Identify which cell holds the provided text, then report its (X, Y) central coordinate. 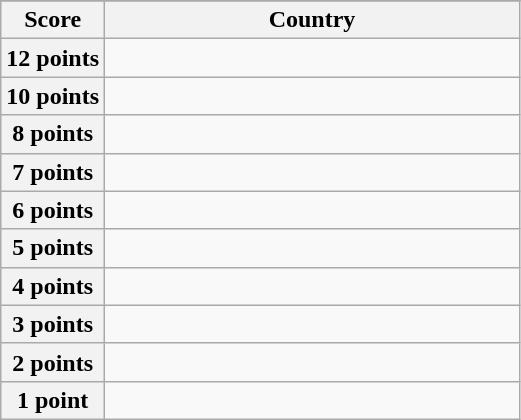
6 points (53, 210)
4 points (53, 286)
1 point (53, 400)
8 points (53, 134)
Country (312, 20)
2 points (53, 362)
12 points (53, 58)
3 points (53, 324)
10 points (53, 96)
7 points (53, 172)
5 points (53, 248)
Score (53, 20)
